Return [x, y] of the center of cell containing provided text 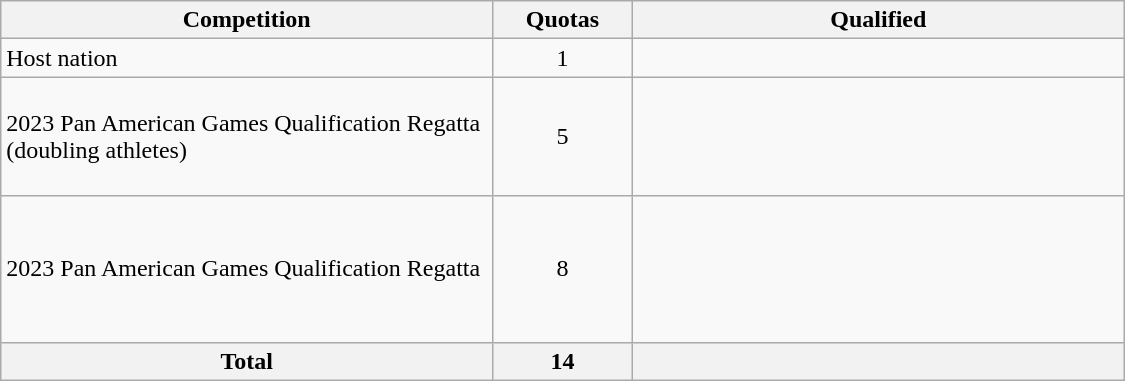
Quotas [563, 20]
Host nation [247, 58]
Qualified [878, 20]
8 [563, 269]
Total [247, 361]
1 [563, 58]
2023 Pan American Games Qualification Regatta [247, 269]
14 [563, 361]
5 [563, 136]
Competition [247, 20]
2023 Pan American Games Qualification Regatta (doubling athletes) [247, 136]
